Capture the cell that displays the provided text and extract its [x, y] central coordinate. 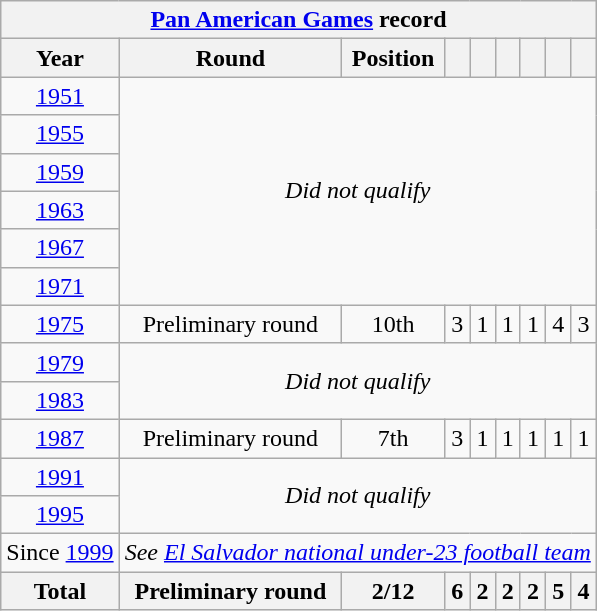
10th [394, 324]
1955 [60, 134]
1959 [60, 172]
See El Salvador national under-23 football team [358, 553]
Pan American Games record [299, 20]
1967 [60, 248]
7th [394, 438]
Since 1999 [60, 553]
2/12 [394, 591]
1991 [60, 477]
6 [456, 591]
Total [60, 591]
1987 [60, 438]
1979 [60, 362]
1971 [60, 286]
1995 [60, 515]
Round [230, 58]
5 [558, 591]
1975 [60, 324]
Year [60, 58]
1983 [60, 400]
Position [394, 58]
1951 [60, 96]
1963 [60, 210]
